Pinpoint the cell where the given text exists, returning its (x, y) midpoint coordinate. 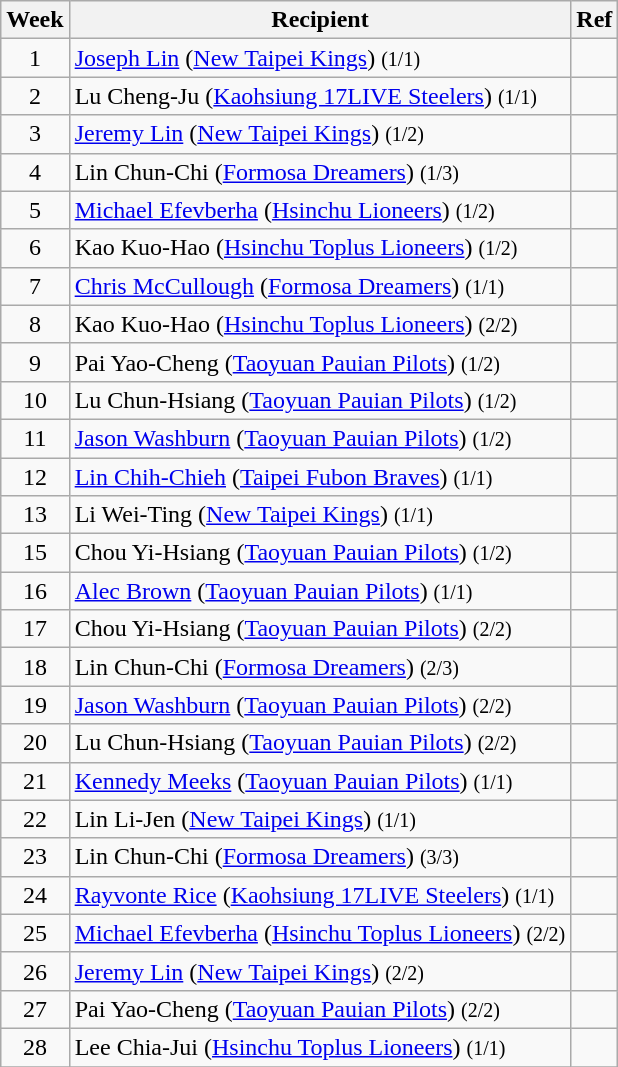
16 (35, 591)
26 (35, 971)
23 (35, 857)
19 (35, 705)
Joseph Lin (New Taipei Kings) (1/1) (320, 58)
Lin Chun-Chi (Formosa Dreamers) (3/3) (320, 857)
Chris McCullough (Formosa Dreamers) (1/1) (320, 286)
5 (35, 210)
17 (35, 629)
13 (35, 515)
Li Wei-Ting (New Taipei Kings) (1/1) (320, 515)
Michael Efevberha (Hsinchu Lioneers) (1/2) (320, 210)
Lu Cheng-Ju (Kaohsiung 17LIVE Steelers) (1/1) (320, 96)
Lin Li-Jen (New Taipei Kings) (1/1) (320, 819)
22 (35, 819)
Jason Washburn (Taoyuan Pauian Pilots) (1/2) (320, 438)
27 (35, 1009)
25 (35, 933)
24 (35, 895)
20 (35, 743)
Lu Chun-Hsiang (Taoyuan Pauian Pilots) (1/2) (320, 400)
Rayvonte Rice (Kaohsiung 17LIVE Steelers) (1/1) (320, 895)
Kao Kuo-Hao (Hsinchu Toplus Lioneers) (2/2) (320, 324)
1 (35, 58)
Lin Chun-Chi (Formosa Dreamers) (2/3) (320, 667)
Lu Chun-Hsiang (Taoyuan Pauian Pilots) (2/2) (320, 743)
2 (35, 96)
Lin Chih-Chieh (Taipei Fubon Braves) (1/1) (320, 477)
3 (35, 134)
Pai Yao-Cheng (Taoyuan Pauian Pilots) (2/2) (320, 1009)
11 (35, 438)
Pai Yao-Cheng (Taoyuan Pauian Pilots) (1/2) (320, 362)
18 (35, 667)
Michael Efevberha (Hsinchu Toplus Lioneers) (2/2) (320, 933)
Jason Washburn (Taoyuan Pauian Pilots) (2/2) (320, 705)
8 (35, 324)
28 (35, 1047)
Kennedy Meeks (Taoyuan Pauian Pilots) (1/1) (320, 781)
12 (35, 477)
Chou Yi-Hsiang (Taoyuan Pauian Pilots) (1/2) (320, 553)
Week (35, 20)
Recipient (320, 20)
Kao Kuo-Hao (Hsinchu Toplus Lioneers) (1/2) (320, 248)
4 (35, 172)
6 (35, 248)
15 (35, 553)
10 (35, 400)
Jeremy Lin (New Taipei Kings) (1/2) (320, 134)
Alec Brown (Taoyuan Pauian Pilots) (1/1) (320, 591)
Lee Chia-Jui (Hsinchu Toplus Lioneers) (1/1) (320, 1047)
7 (35, 286)
Ref (594, 20)
Chou Yi-Hsiang (Taoyuan Pauian Pilots) (2/2) (320, 629)
21 (35, 781)
Lin Chun-Chi (Formosa Dreamers) (1/3) (320, 172)
9 (35, 362)
Jeremy Lin (New Taipei Kings) (2/2) (320, 971)
